Find where the given text appears and provide that cell's center as [X, Y] coordinate. 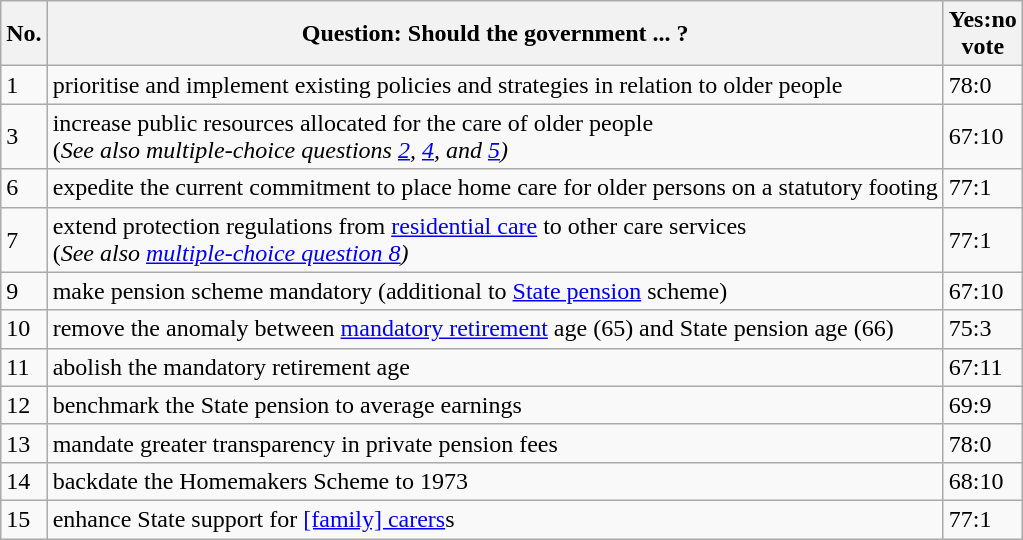
6 [24, 188]
12 [24, 405]
expedite the current commitment to place home care for older persons on a statutory footing [495, 188]
prioritise and implement existing policies and strategies in relation to older people [495, 85]
7 [24, 240]
remove the anomaly between mandatory retirement age (65) and State pension age (66) [495, 329]
1 [24, 85]
67:11 [982, 367]
benchmark the State pension to average earnings [495, 405]
enhance State support for [family] carerss [495, 519]
11 [24, 367]
backdate the Homemakers Scheme to 1973 [495, 481]
3 [24, 136]
69:9 [982, 405]
13 [24, 443]
10 [24, 329]
extend protection regulations from residential care to other care services(See also multiple-choice question 8) [495, 240]
make pension scheme mandatory (additional to State pension scheme) [495, 291]
Yes:novote [982, 34]
14 [24, 481]
75:3 [982, 329]
abolish the mandatory retirement age [495, 367]
15 [24, 519]
increase public resources allocated for the care of older people(See also multiple-choice questions 2, 4, and 5) [495, 136]
Question: Should the government ... ? [495, 34]
mandate greater transparency in private pension fees [495, 443]
68:10 [982, 481]
9 [24, 291]
No. [24, 34]
